Identify which cell holds the provided text, then report its [x, y] central coordinate. 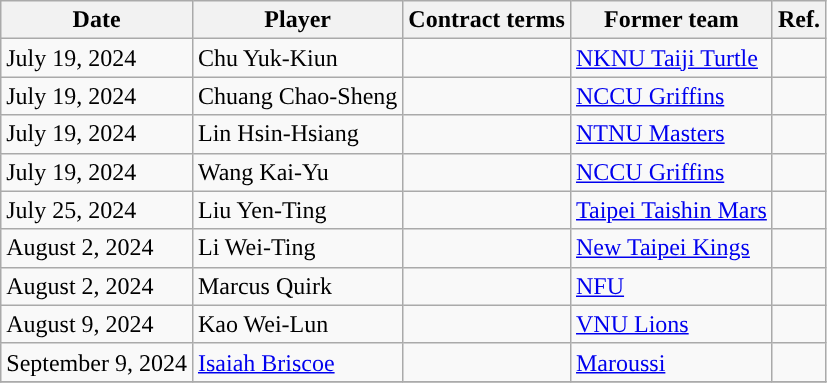
Contract terms [487, 20]
NFU [671, 286]
Chu Yuk-Kiun [297, 58]
New Taipei Kings [671, 248]
August 9, 2024 [97, 324]
Li Wei-Ting [297, 248]
NKNU Taiji Turtle [671, 58]
Ref. [798, 20]
Chuang Chao-Sheng [297, 96]
Kao Wei-Lun [297, 324]
Former team [671, 20]
Maroussi [671, 362]
Lin Hsin-Hsiang [297, 134]
Isaiah Briscoe [297, 362]
VNU Lions [671, 324]
NTNU Masters [671, 134]
September 9, 2024 [97, 362]
Liu Yen-Ting [297, 210]
July 25, 2024 [97, 210]
Date [97, 20]
Marcus Quirk [297, 286]
Wang Kai-Yu [297, 172]
Player [297, 20]
Taipei Taishin Mars [671, 210]
